For the text-containing cell, return its midpoint in (X, Y) coordinate format. 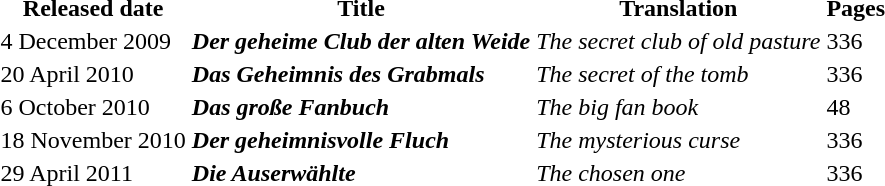
The secret of the tomb (678, 74)
Der geheime Club der alten Weide (360, 41)
The big fan book (678, 107)
Das Geheimnis des Grabmals (360, 74)
The secret club of old pasture (678, 41)
Der geheimnisvolle Fluch (360, 140)
The mysterious curse (678, 140)
Das große Fanbuch (360, 107)
